From the cell containing the given text, extract its center point as (x, y) coordinate. 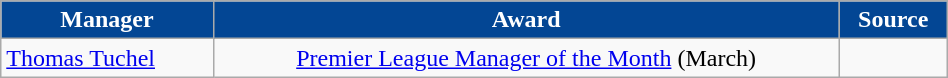
Manager (107, 20)
Premier League Manager of the Month (March) (526, 58)
Thomas Tuchel (107, 58)
Award (526, 20)
Source (893, 20)
